Find where the given text appears and provide that cell's center as (x, y) coordinate. 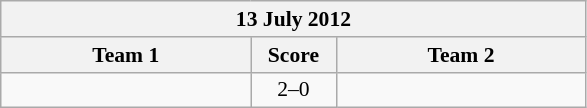
Team 1 (126, 55)
13 July 2012 (294, 19)
Team 2 (461, 55)
Score (294, 55)
2–0 (294, 90)
